Extract the [x, y] coordinate from the center of the cell holding the provided text.  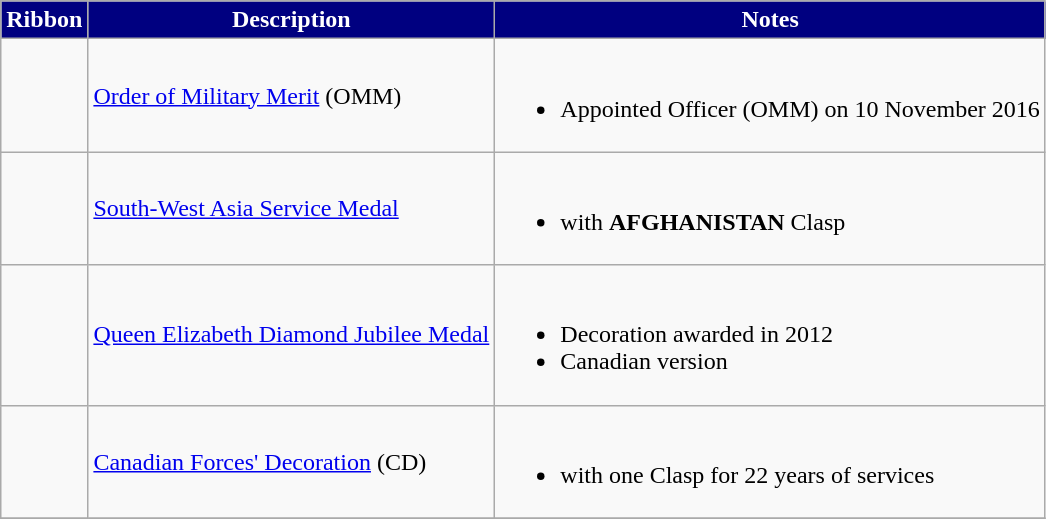
Ribbon [44, 20]
Decoration awarded in 2012Canadian version [770, 335]
Canadian Forces' Decoration (CD) [292, 462]
with AFGHANISTAN Clasp [770, 208]
Description [292, 20]
South-West Asia Service Medal [292, 208]
Appointed Officer (OMM) on 10 November 2016 [770, 96]
Order of Military Merit (OMM) [292, 96]
with one Clasp for 22 years of services [770, 462]
Queen Elizabeth Diamond Jubilee Medal [292, 335]
Notes [770, 20]
